Output the (x, y) coordinate of the center of the cell containing the given text.  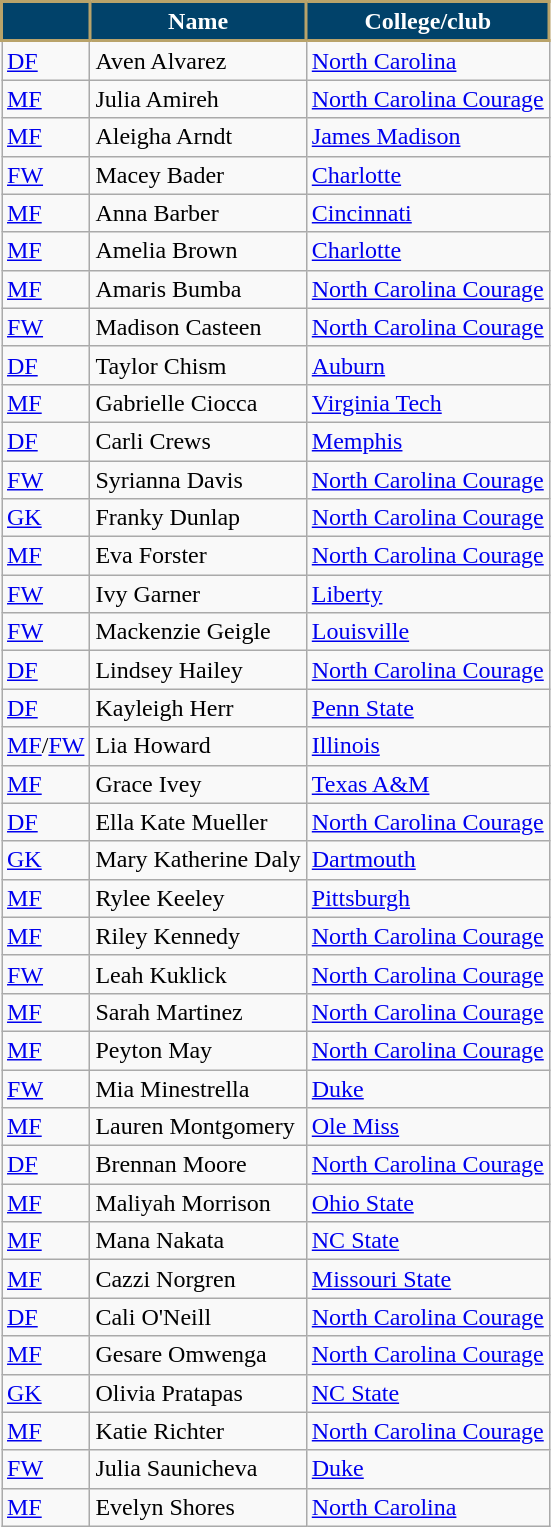
Cazzi Norgren (198, 1279)
Texas A&M (428, 784)
Lauren Montgomery (198, 1127)
Mana Nakata (198, 1241)
Ella Kate Mueller (198, 822)
Taylor Chism (198, 365)
Carli Crews (198, 441)
Amaris Bumba (198, 289)
Riley Kennedy (198, 936)
Sarah Martinez (198, 1012)
Evelyn Shores (198, 1507)
Aven Alvarez (198, 60)
Ole Miss (428, 1127)
Penn State (428, 708)
Louisville (428, 632)
Ohio State (428, 1203)
Gesare Omwenga (198, 1355)
Macey Bader (198, 175)
Dartmouth (428, 860)
Kayleigh Herr (198, 708)
Cali O'Neill (198, 1317)
Pittsburgh (428, 898)
Rylee Keeley (198, 898)
College/club (428, 22)
Syrianna Davis (198, 479)
Brennan Moore (198, 1165)
Franky Dunlap (198, 518)
Eva Forster (198, 556)
Katie Richter (198, 1431)
Mia Minestrella (198, 1089)
Virginia Tech (428, 403)
Anna Barber (198, 213)
Gabrielle Ciocca (198, 403)
Madison Casteen (198, 327)
Mary Katherine Daly (198, 860)
Memphis (428, 441)
Maliyah Morrison (198, 1203)
Illinois (428, 746)
Aleigha Arndt (198, 137)
Leah Kuklick (198, 974)
Auburn (428, 365)
Amelia Brown (198, 251)
MF/FW (46, 746)
Olivia Pratapas (198, 1393)
Julia Amireh (198, 99)
Ivy Garner (198, 594)
Liberty (428, 594)
Peyton May (198, 1050)
Lia Howard (198, 746)
Grace Ivey (198, 784)
James Madison (428, 137)
Name (198, 22)
Mackenzie Geigle (198, 632)
Julia Saunicheva (198, 1469)
Cincinnati (428, 213)
Missouri State (428, 1279)
Lindsey Hailey (198, 670)
